Find where the given text appears and provide that cell's center as (x, y) coordinate. 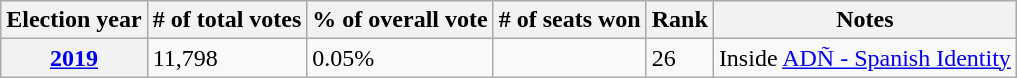
11,798 (227, 58)
Election year (74, 20)
Inside ADÑ - Spanish Identity (864, 58)
Notes (864, 20)
# of seats won (570, 20)
2019 (74, 58)
0.05% (400, 58)
# of total votes (227, 20)
Rank (680, 20)
26 (680, 58)
% of overall vote (400, 20)
